Extract the (X, Y) coordinate from the center of the cell holding the provided text.  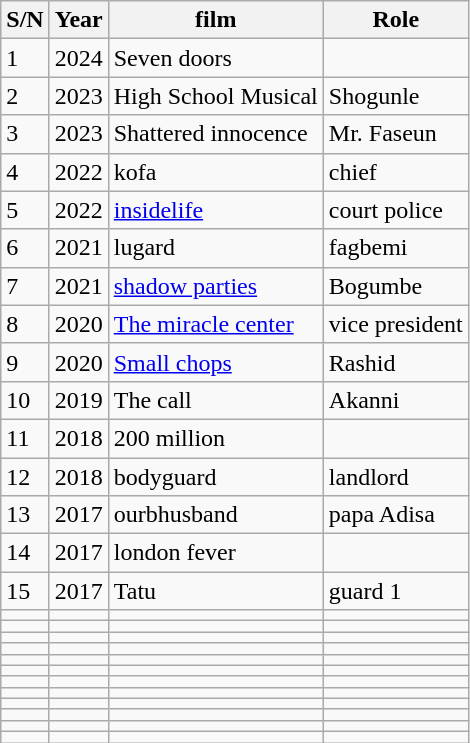
Mr. Faseun (396, 134)
fagbemi (396, 248)
Tatu (216, 591)
Akanni (396, 400)
papa Adisa (396, 515)
Rashid (396, 362)
8 (25, 324)
The miracle center (216, 324)
200 million (216, 438)
court police (396, 210)
7 (25, 286)
High School Musical (216, 96)
Shogunle (396, 96)
insidelife (216, 210)
13 (25, 515)
Small chops (216, 362)
15 (25, 591)
11 (25, 438)
chief (396, 172)
S/N (25, 20)
ourbhusband (216, 515)
vice president (396, 324)
6 (25, 248)
1 (25, 58)
2024 (78, 58)
9 (25, 362)
The call (216, 400)
Year (78, 20)
2 (25, 96)
12 (25, 477)
shadow parties (216, 286)
4 (25, 172)
2019 (78, 400)
14 (25, 553)
landlord (396, 477)
lugard (216, 248)
Shattered innocence (216, 134)
Bogumbe (396, 286)
kofa (216, 172)
bodyguard (216, 477)
Role (396, 20)
film (216, 20)
london fever (216, 553)
3 (25, 134)
5 (25, 210)
Seven doors (216, 58)
10 (25, 400)
guard 1 (396, 591)
